Search for the cell housing the specified text and yield its [x, y] center coordinate. 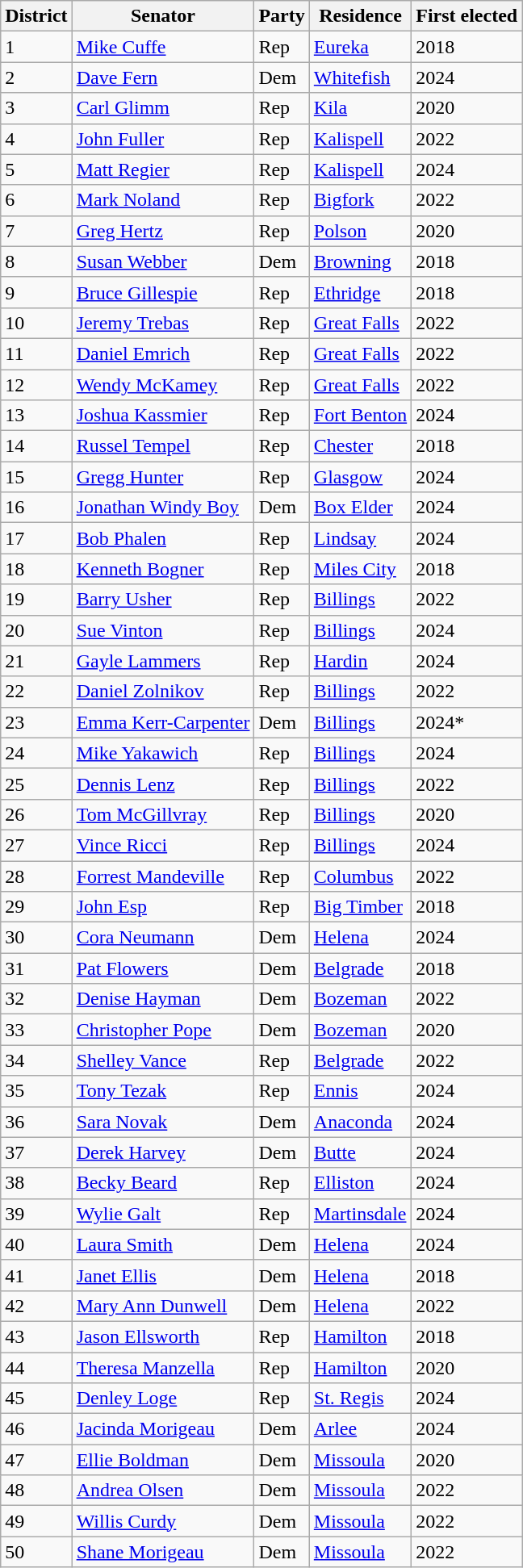
Browning [360, 261]
Chester [360, 446]
First elected [467, 16]
14 [36, 446]
Cora Neumann [163, 938]
Glasgow [360, 477]
41 [36, 1275]
Gregg Hunter [163, 477]
25 [36, 784]
45 [36, 1399]
Mark Noland [163, 200]
35 [36, 1091]
Whitefish [360, 77]
50 [36, 1552]
23 [36, 722]
19 [36, 600]
Daniel Emrich [163, 353]
Anaconda [360, 1122]
2 [36, 77]
Gayle Lammers [163, 661]
Eureka [360, 47]
Box Elder [360, 508]
4 [36, 139]
18 [36, 569]
Party [282, 16]
Fort Benton [360, 416]
Miles City [360, 569]
Jeremy Trebas [163, 323]
Matt Regier [163, 169]
31 [36, 968]
Dennis Lenz [163, 784]
Mike Yakawich [163, 753]
Big Timber [360, 907]
Sara Novak [163, 1122]
St. Regis [360, 1399]
Butte [360, 1152]
12 [36, 385]
Martinsdale [360, 1214]
Tony Tezak [163, 1091]
Theresa Manzella [163, 1368]
Emma Kerr-Carpenter [163, 722]
Forrest Mandeville [163, 876]
John Fuller [163, 139]
Daniel Zolnikov [163, 692]
36 [36, 1122]
15 [36, 477]
Denise Hayman [163, 999]
17 [36, 538]
7 [36, 231]
5 [36, 169]
6 [36, 200]
21 [36, 661]
Carl Glimm [163, 108]
Dave Fern [163, 77]
Vince Ricci [163, 845]
33 [36, 1030]
Mike Cuffe [163, 47]
26 [36, 814]
Russel Tempel [163, 446]
Columbus [360, 876]
43 [36, 1336]
Lindsay [360, 538]
Bob Phalen [163, 538]
46 [36, 1429]
Polson [360, 231]
Kenneth Bogner [163, 569]
District [36, 16]
20 [36, 630]
Jason Ellsworth [163, 1336]
Becky Beard [163, 1183]
Barry Usher [163, 600]
10 [36, 323]
1 [36, 47]
38 [36, 1183]
24 [36, 753]
32 [36, 999]
28 [36, 876]
47 [36, 1460]
22 [36, 692]
42 [36, 1306]
13 [36, 416]
11 [36, 353]
49 [36, 1521]
Susan Webber [163, 261]
Shane Morigeau [163, 1552]
39 [36, 1214]
Shelley Vance [163, 1060]
16 [36, 508]
Residence [360, 16]
Senator [163, 16]
Andrea Olsen [163, 1491]
Kila [360, 108]
Derek Harvey [163, 1152]
Janet Ellis [163, 1275]
Wendy McKamey [163, 385]
34 [36, 1060]
Bigfork [360, 200]
Ethridge [360, 292]
Sue Vinton [163, 630]
Jacinda Morigeau [163, 1429]
Bruce Gillespie [163, 292]
Greg Hertz [163, 231]
Hardin [360, 661]
2024* [467, 722]
48 [36, 1491]
Pat Flowers [163, 968]
Willis Curdy [163, 1521]
44 [36, 1368]
27 [36, 845]
Laura Smith [163, 1244]
37 [36, 1152]
Jonathan Windy Boy [163, 508]
Ennis [360, 1091]
29 [36, 907]
8 [36, 261]
Arlee [360, 1429]
Denley Loge [163, 1399]
Tom McGillvray [163, 814]
30 [36, 938]
Joshua Kassmier [163, 416]
Wylie Galt [163, 1214]
40 [36, 1244]
Mary Ann Dunwell [163, 1306]
John Esp [163, 907]
Christopher Pope [163, 1030]
9 [36, 292]
Ellie Boldman [163, 1460]
3 [36, 108]
Elliston [360, 1183]
